Detect which cell encompasses the target text, then output its [X, Y] center coordinate. 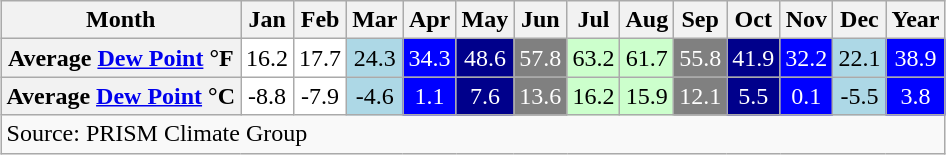
Nov [806, 20]
Mar [375, 20]
Jun [540, 20]
13.6 [540, 96]
1.1 [430, 96]
-4.6 [375, 96]
12.1 [700, 96]
-5.5 [860, 96]
-8.8 [268, 96]
22.1 [860, 58]
Feb [320, 20]
Apr [430, 20]
61.7 [647, 58]
17.7 [320, 58]
Month [120, 20]
Jan [268, 20]
Sep [700, 20]
Average Dew Point °F [120, 58]
38.9 [916, 58]
Dec [860, 20]
7.6 [485, 96]
5.5 [754, 96]
Oct [754, 20]
55.8 [700, 58]
48.6 [485, 58]
15.9 [647, 96]
May [485, 20]
Source: PRISM Climate Group [473, 134]
Average Dew Point °C [120, 96]
3.8 [916, 96]
0.1 [806, 96]
41.9 [754, 58]
Year [916, 20]
Jul [594, 20]
Aug [647, 20]
-7.9 [320, 96]
57.8 [540, 58]
34.3 [430, 58]
63.2 [594, 58]
32.2 [806, 58]
24.3 [375, 58]
